Capture the cell that displays the provided text and extract its [x, y] central coordinate. 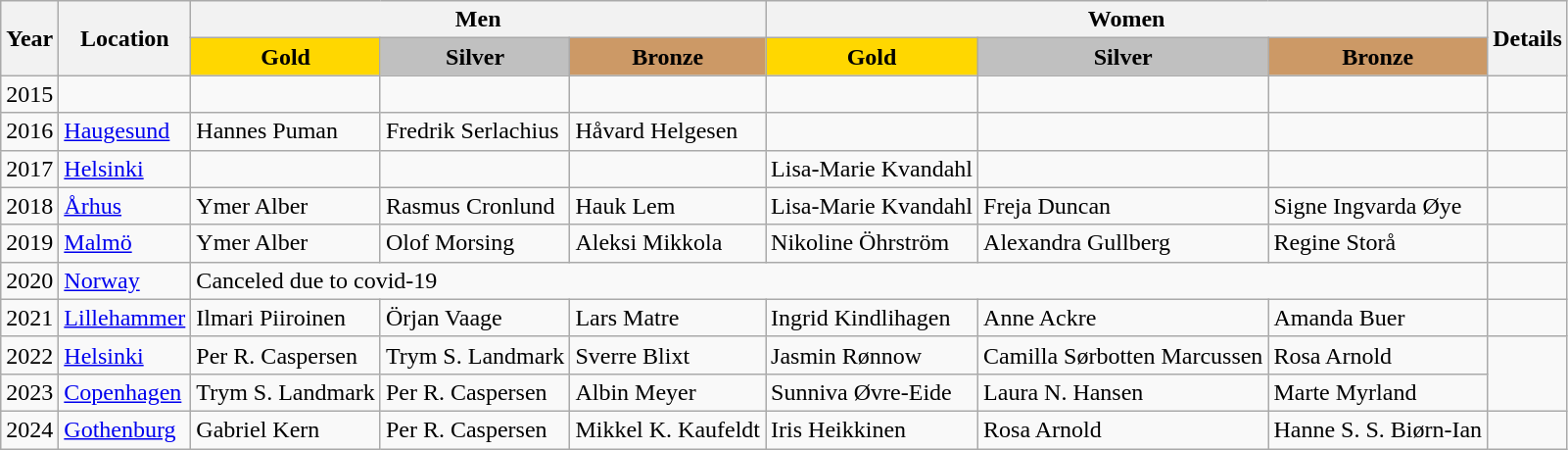
Year [29, 38]
Hauk Lem [668, 206]
Haugesund [125, 131]
Women [1126, 20]
2017 [29, 169]
Sverre Blixt [668, 355]
Regine Storå [1378, 243]
Hanne S. S. Biørn-Ian [1378, 429]
Rasmus Cronlund [475, 206]
Amanda Buer [1378, 318]
Details [1528, 38]
Sunniva Øvre-Eide [872, 392]
Camilla Sørbotten Marcussen [1123, 355]
Location [125, 38]
Malmö [125, 243]
Olof Morsing [475, 243]
Gabriel Kern [286, 429]
Albin Meyer [668, 392]
2020 [29, 280]
Iris Heikkinen [872, 429]
Men [478, 20]
Ilmari Piiroinen [286, 318]
Anne Ackre [1123, 318]
Fredrik Serlachius [475, 131]
2018 [29, 206]
Copenhagen [125, 392]
Lillehammer [125, 318]
2015 [29, 94]
Alexandra Gullberg [1123, 243]
2019 [29, 243]
Hannes Puman [286, 131]
Mikkel K. Kaufeldt [668, 429]
Laura N. Hansen [1123, 392]
Jasmin Rønnow [872, 355]
Signe Ingvarda Øye [1378, 206]
Marte Myrland [1378, 392]
Håvard Helgesen [668, 131]
2021 [29, 318]
Aleksi Mikkola [668, 243]
2023 [29, 392]
Nikoline Öhrström [872, 243]
Canceled due to covid-19 [839, 280]
Ingrid Kindlihagen [872, 318]
Århus [125, 206]
2016 [29, 131]
Gothenburg [125, 429]
2022 [29, 355]
Norway [125, 280]
Lars Matre [668, 318]
Freja Duncan [1123, 206]
2024 [29, 429]
Örjan Vaage [475, 318]
